For the text-containing cell, return its midpoint in [x, y] coordinate format. 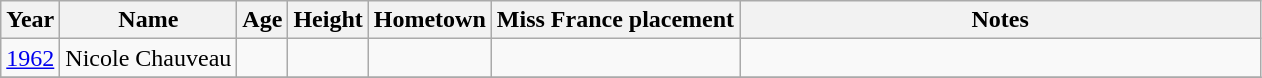
Year [30, 20]
Age [262, 20]
Notes [1000, 20]
Nicole Chauveau [148, 58]
Hometown [430, 20]
1962 [30, 58]
Miss France placement [615, 20]
Height [328, 20]
Name [148, 20]
